Detect which cell encompasses the target text, then output its (X, Y) center coordinate. 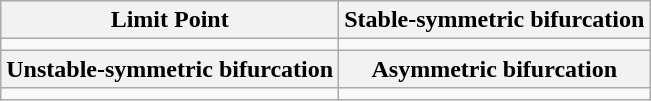
Stable-symmetric bifurcation (494, 20)
Limit Point (170, 20)
Unstable-symmetric bifurcation (170, 69)
Asymmetric bifurcation (494, 69)
